Scan for the cell matching the given text and deliver its (X, Y) coordinate at center. 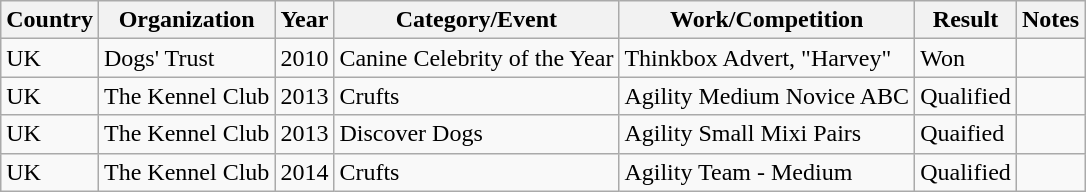
Organization (186, 20)
Canine Celebrity of the Year (476, 58)
Result (966, 20)
Work/Competition (767, 20)
Discover Dogs (476, 134)
Quaified (966, 134)
Dogs' Trust (186, 58)
2014 (304, 172)
Category/Event (476, 20)
2010 (304, 58)
Agility Team - Medium (767, 172)
Agility Medium Novice ABC (767, 96)
Agility Small Mixi Pairs (767, 134)
Thinkbox Advert, "Harvey" (767, 58)
Won (966, 58)
Year (304, 20)
Notes (1050, 20)
Country (50, 20)
